Extract the (x, y) coordinate from the center of the cell holding the provided text.  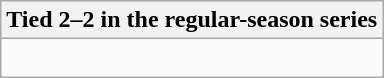
Tied 2–2 in the regular-season series (192, 20)
